Provide the [x, y] coordinate of the cell's center where the given text is located.  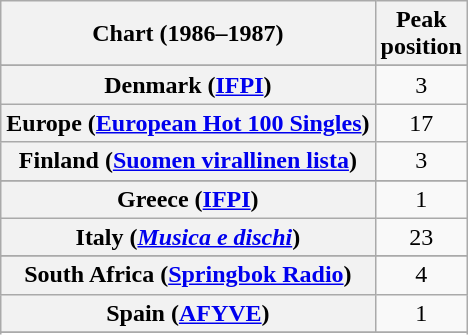
Europe (European Hot 100 Singles) [188, 123]
Finland (Suomen virallinen lista) [188, 161]
Chart (1986–1987) [188, 34]
4 [421, 275]
23 [421, 237]
Greece (IFPI) [188, 199]
Denmark (IFPI) [188, 85]
17 [421, 123]
South Africa (Springbok Radio) [188, 275]
Spain (AFYVE) [188, 313]
Peakposition [421, 34]
Italy (Musica e dischi) [188, 237]
